Return [x, y] of the center of cell containing provided text 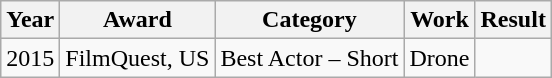
FilmQuest, US [138, 58]
Best Actor – Short [310, 58]
Result [513, 20]
Work [440, 20]
2015 [30, 58]
Drone [440, 58]
Category [310, 20]
Award [138, 20]
Year [30, 20]
